Provide the [X, Y] coordinate of the cell's center where the given text is located.  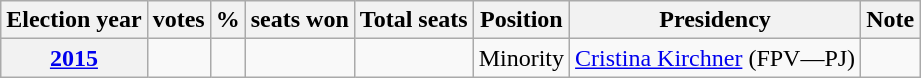
seats won [300, 20]
2015 [74, 58]
Position [521, 20]
Election year [74, 20]
% [228, 20]
Cristina Kirchner (FPV—PJ) [716, 58]
Presidency [716, 20]
votes [178, 20]
Note [890, 20]
Minority [521, 58]
Total seats [414, 20]
